Return the [X, Y] coordinate for the center point of the cell that contains the specified text.  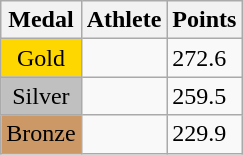
Silver [41, 96]
Athlete [124, 20]
Gold [41, 58]
229.9 [204, 134]
Points [204, 20]
272.6 [204, 58]
259.5 [204, 96]
Bronze [41, 134]
Medal [41, 20]
